Capture the cell that displays the provided text and extract its [x, y] central coordinate. 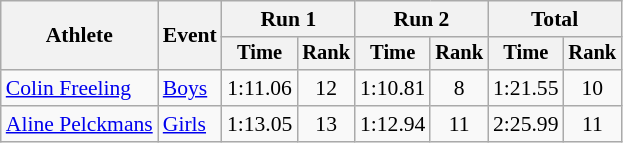
Run 1 [288, 19]
Total [554, 19]
1:13.05 [260, 124]
Aline Pelckmans [80, 124]
Colin Freeling [80, 88]
10 [593, 88]
13 [326, 124]
1:12.94 [392, 124]
8 [459, 88]
Event [190, 36]
Girls [190, 124]
Run 2 [422, 19]
12 [326, 88]
Athlete [80, 36]
1:11.06 [260, 88]
Boys [190, 88]
1:21.55 [526, 88]
1:10.81 [392, 88]
2:25.99 [526, 124]
